Locate the cell with the specified text and output its (x, y) center coordinate. 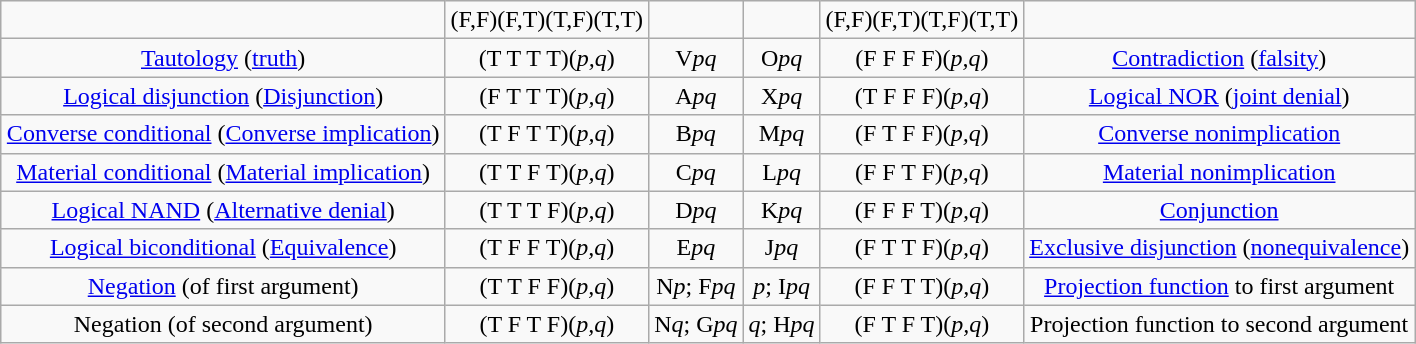
Kpq (782, 210)
(F T F T)(p,q) (922, 324)
Material conditional (Material implication) (223, 172)
(T F F T)(p,q) (547, 248)
Logical NAND (Alternative denial) (223, 210)
Tautology (truth) (223, 58)
Jpq (782, 248)
Projection function to first argument (1220, 286)
p; Ipq (782, 286)
(T T T T)(p,q) (547, 58)
Conjunction (1220, 210)
(T T T F)(p,q) (547, 210)
(F F F F)(p,q) (922, 58)
Contradiction (falsity) (1220, 58)
(T F T T)(p,q) (547, 134)
Converse nonimplication (1220, 134)
Projection function to second argument (1220, 324)
Logical NOR (joint denial) (1220, 96)
Negation (of first argument) (223, 286)
Vpq (696, 58)
(T T F T)(p,q) (547, 172)
(F F T F)(p,q) (922, 172)
Apq (696, 96)
(T T F F)(p,q) (547, 286)
(T F F F)(p,q) (922, 96)
(T F T F)(p,q) (547, 324)
Xpq (782, 96)
Bpq (696, 134)
Mpq (782, 134)
(F T T T)(p,q) (547, 96)
Negation (of second argument) (223, 324)
(F F T T)(p,q) (922, 286)
Exclusive disjunction (nonequivalence) (1220, 248)
Logical biconditional (Equivalence) (223, 248)
Logical disjunction (Disjunction) (223, 96)
Material nonimplication (1220, 172)
Np; Fpq (696, 286)
Dpq (696, 210)
Cpq (696, 172)
Lpq (782, 172)
Epq (696, 248)
(F T F F)(p,q) (922, 134)
q; Hpq (782, 324)
Nq; Gpq (696, 324)
(F T T F)(p,q) (922, 248)
(F F F T)(p,q) (922, 210)
Opq (782, 58)
Converse conditional (Converse implication) (223, 134)
